Provide the (X, Y) coordinate of the cell's center where the given text is located.  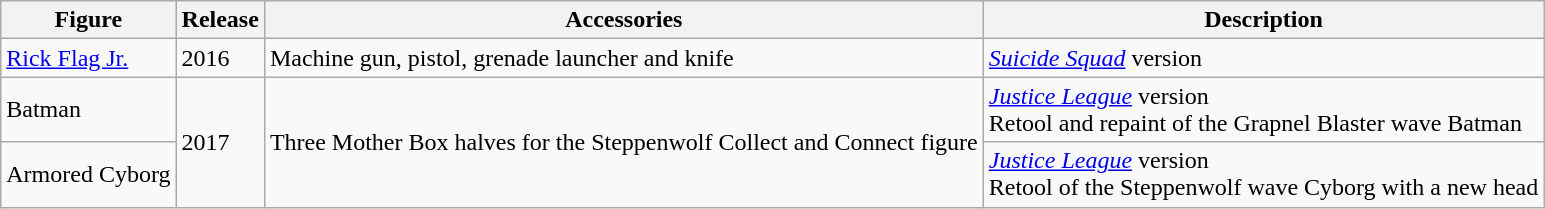
Suicide Squad version (1264, 58)
Description (1264, 20)
Justice League versionRetool of the Steppenwolf wave Cyborg with a new head (1264, 174)
Justice League versionRetool and repaint of the Grapnel Blaster wave Batman (1264, 110)
2016 (220, 58)
Armored Cyborg (88, 174)
Release (220, 20)
Three Mother Box halves for the Steppenwolf Collect and Connect figure (624, 142)
2017 (220, 142)
Batman (88, 110)
Machine gun, pistol, grenade launcher and knife (624, 58)
Accessories (624, 20)
Figure (88, 20)
Rick Flag Jr. (88, 58)
